Return the (x, y) coordinate for the center point of the cell that contains the specified text.  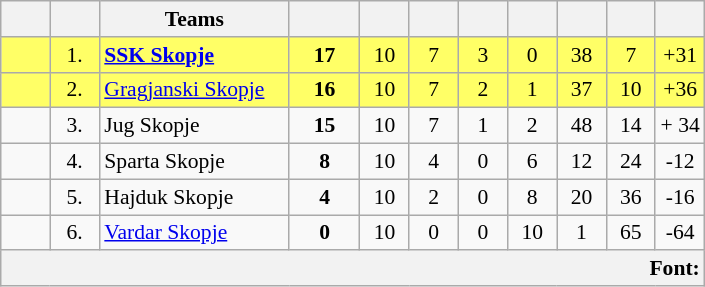
Gragjanski Skopje (194, 90)
15 (324, 126)
36 (630, 197)
37 (582, 90)
24 (630, 162)
3. (74, 126)
12 (582, 162)
Font: (353, 269)
4. (74, 162)
2. (74, 90)
16 (324, 90)
6. (74, 233)
SSK Skopje (194, 55)
38 (582, 55)
+31 (680, 55)
Jug Skopje (194, 126)
-64 (680, 233)
17 (324, 55)
5. (74, 197)
Teams (194, 19)
Hajduk Skopje (194, 197)
+36 (680, 90)
-12 (680, 162)
3 (482, 55)
-16 (680, 197)
Vardar Skopje (194, 233)
1. (74, 55)
48 (582, 126)
6 (532, 162)
20 (582, 197)
65 (630, 233)
14 (630, 126)
+ 34 (680, 126)
Sparta Skopje (194, 162)
